Identify which cell holds the provided text, then report its [X, Y] central coordinate. 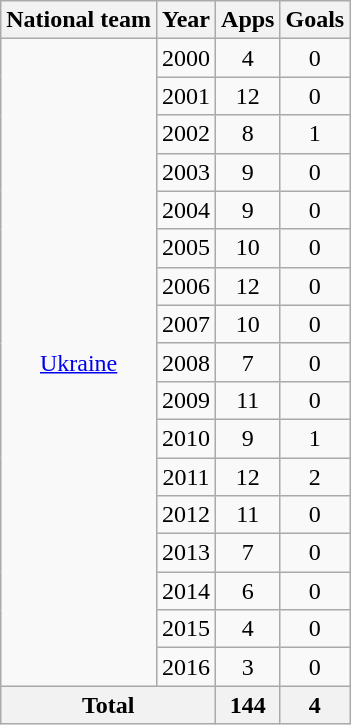
3 [248, 667]
Apps [248, 20]
6 [248, 591]
2003 [186, 172]
2015 [186, 629]
Ukraine [79, 362]
2014 [186, 591]
2013 [186, 553]
144 [248, 705]
2006 [186, 286]
2 [315, 477]
8 [248, 134]
Goals [315, 20]
2005 [186, 248]
2007 [186, 324]
2016 [186, 667]
2002 [186, 134]
2008 [186, 362]
2001 [186, 96]
2011 [186, 477]
2000 [186, 58]
2004 [186, 210]
Year [186, 20]
2010 [186, 438]
2012 [186, 515]
National team [79, 20]
2009 [186, 400]
Total [108, 705]
